Provide the [X, Y] coordinate of the cell's center where the given text is located.  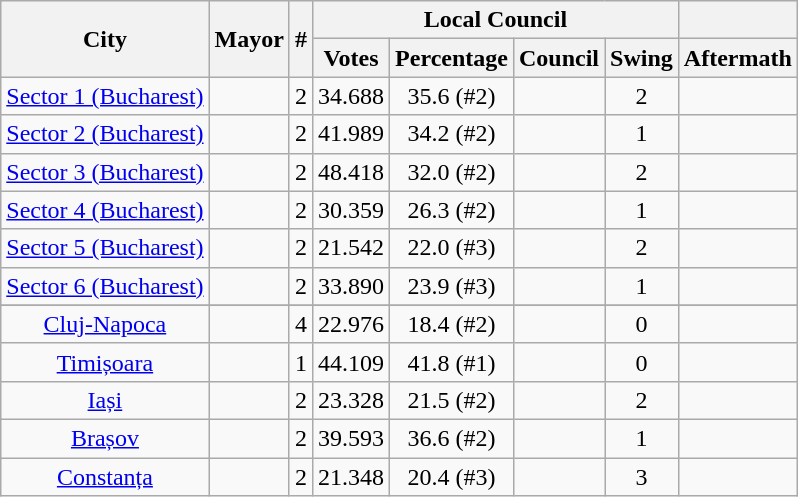
30.359 [352, 210]
48.418 [352, 172]
Percentage [452, 58]
34.2 (#2) [452, 134]
Timișoara [105, 362]
33.890 [352, 286]
Sector 3 (Bucharest) [105, 172]
Sector 6 (Bucharest) [105, 286]
4 [300, 324]
39.593 [352, 438]
23.328 [352, 400]
35.6 (#2) [452, 96]
Sector 1 (Bucharest) [105, 96]
Aftermath [738, 58]
Mayor [249, 39]
Local Council [496, 20]
21.542 [352, 248]
18.4 (#2) [452, 324]
Brașov [105, 438]
21.348 [352, 477]
20.4 (#3) [452, 477]
# [300, 39]
34.688 [352, 96]
Votes [352, 58]
26.3 (#2) [452, 210]
22.0 (#3) [452, 248]
3 [642, 477]
Council [558, 58]
Cluj-Napoca [105, 324]
Constanța [105, 477]
Sector 2 (Bucharest) [105, 134]
22.976 [352, 324]
Swing [642, 58]
Sector 4 (Bucharest) [105, 210]
32.0 (#2) [452, 172]
36.6 (#2) [452, 438]
Iași [105, 400]
Sector 5 (Bucharest) [105, 248]
23.9 (#3) [452, 286]
41.989 [352, 134]
41.8 (#1) [452, 362]
21.5 (#2) [452, 400]
44.109 [352, 362]
City [105, 39]
